From the cell containing the given text, extract its center point as [x, y] coordinate. 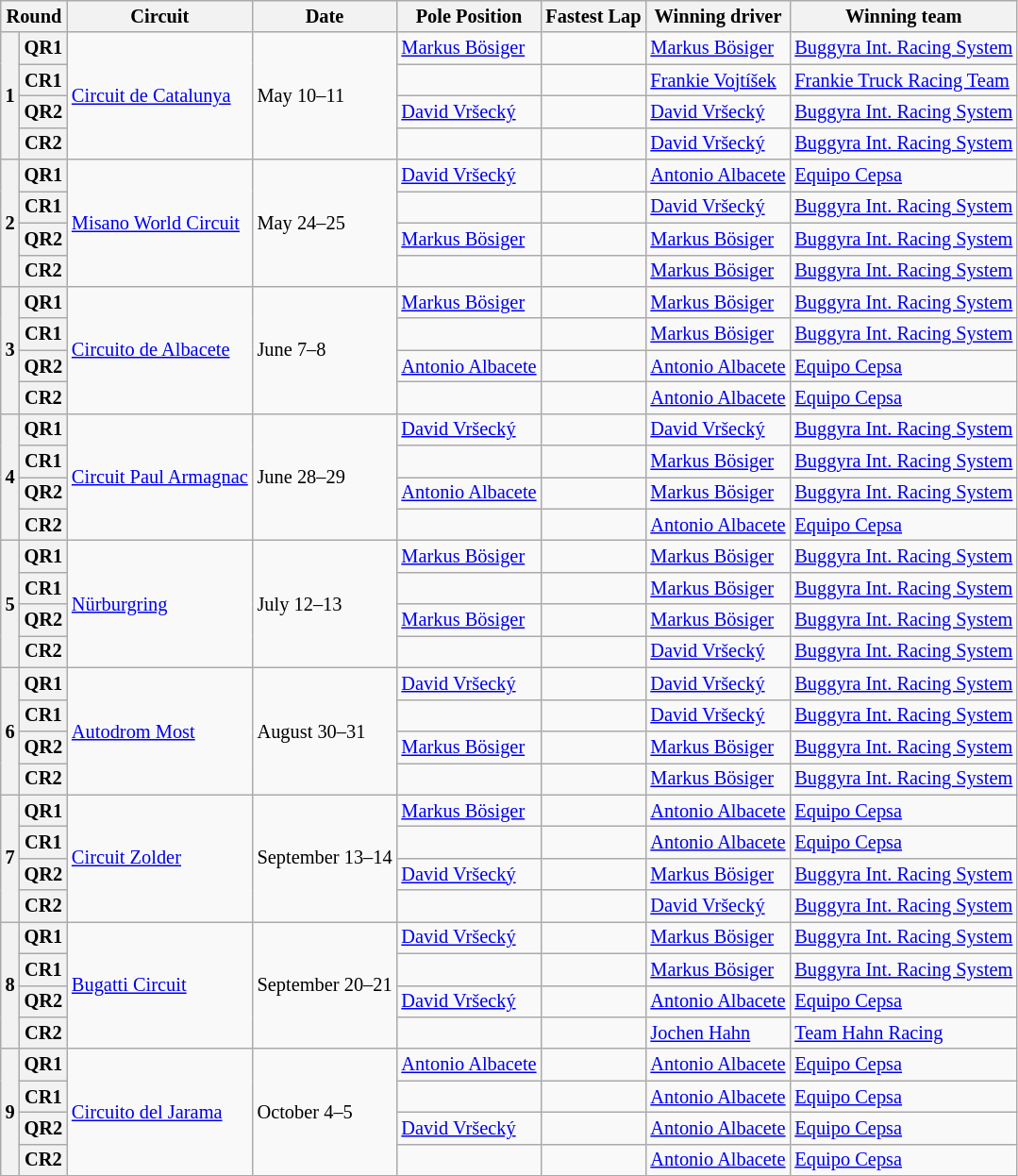
Circuito del Jarama [160, 1112]
7 [10, 859]
Circuit [160, 16]
Winning driver [717, 16]
1 [10, 96]
Circuit de Catalunya [160, 96]
Circuit Paul Armagnac [160, 478]
Circuit Zolder [160, 859]
6 [10, 731]
Frankie Vojtíšek [717, 80]
October 4–5 [325, 1112]
Winning team [904, 16]
9 [10, 1112]
August 30–31 [325, 731]
4 [10, 478]
Bugatti Circuit [160, 985]
May 24–25 [325, 223]
June 7–8 [325, 349]
Fastest Lap [592, 16]
5 [10, 604]
Circuito de Albacete [160, 349]
Jochen Hahn [717, 1033]
3 [10, 349]
Round [34, 16]
Frankie Truck Racing Team [904, 80]
Team Hahn Racing [904, 1033]
2 [10, 223]
July 12–13 [325, 604]
May 10–11 [325, 96]
8 [10, 985]
June 28–29 [325, 478]
Misano World Circuit [160, 223]
Date [325, 16]
Autodrom Most [160, 731]
Nürburgring [160, 604]
September 20–21 [325, 985]
September 13–14 [325, 859]
Pole Position [470, 16]
